For the text-containing cell, return its midpoint in (X, Y) coordinate format. 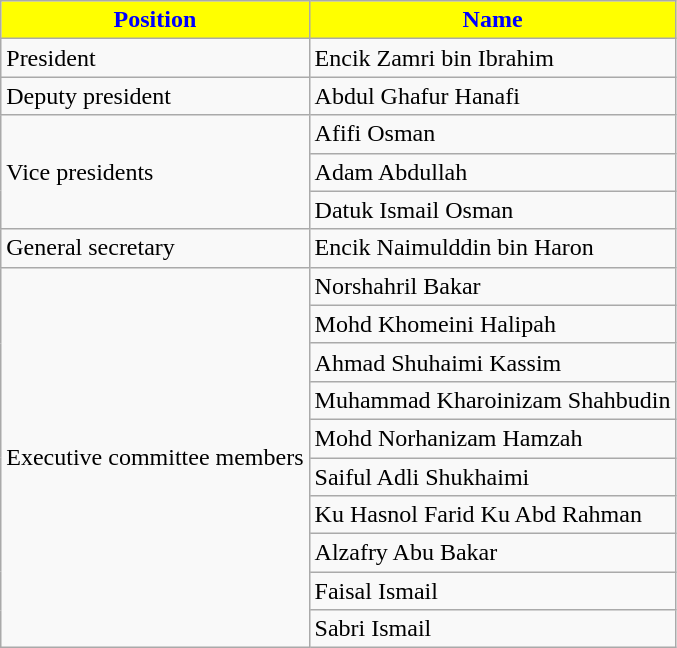
Abdul Ghafur Hanafi (492, 96)
Sabri Ismail (492, 629)
Executive committee members (155, 458)
Encik Naimulddin bin Haron (492, 248)
Name (492, 20)
Mohd Khomeini Halipah (492, 324)
Afifi Osman (492, 134)
Encik Zamri bin Ibrahim (492, 58)
Mohd Norhanizam Hamzah (492, 438)
President (155, 58)
Norshahril Bakar (492, 286)
Faisal Ismail (492, 591)
Adam Abdullah (492, 172)
Ku Hasnol Farid Ku Abd Rahman (492, 515)
Saiful Adli Shukhaimi (492, 477)
Alzafry Abu Bakar (492, 553)
Muhammad Kharoinizam Shahbudin (492, 400)
Datuk Ismail Osman (492, 210)
Deputy president (155, 96)
Ahmad Shuhaimi Kassim (492, 362)
Position (155, 20)
General secretary (155, 248)
Vice presidents (155, 172)
